Detect which cell encompasses the target text, then output its (X, Y) center coordinate. 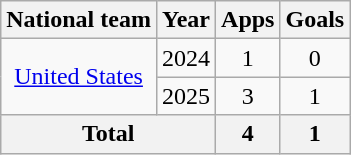
4 (248, 134)
Total (108, 134)
2024 (186, 58)
National team (79, 20)
2025 (186, 96)
Goals (315, 20)
0 (315, 58)
Year (186, 20)
United States (79, 77)
Apps (248, 20)
3 (248, 96)
